Identify which cell holds the provided text, then report its [X, Y] central coordinate. 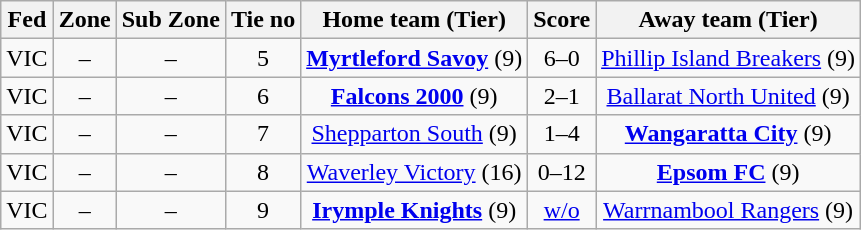
8 [262, 172]
Tie no [262, 20]
Away team (Tier) [728, 20]
0–12 [562, 172]
Wangaratta City (9) [728, 134]
6 [262, 96]
Fed [27, 20]
Falcons 2000 (9) [414, 96]
Waverley Victory (16) [414, 172]
5 [262, 58]
Ballarat North United (9) [728, 96]
Irymple Knights (9) [414, 210]
Sub Zone [170, 20]
Zone [84, 20]
Score [562, 20]
Epsom FC (9) [728, 172]
1–4 [562, 134]
Home team (Tier) [414, 20]
Shepparton South (9) [414, 134]
9 [262, 210]
w/o [562, 210]
Myrtleford Savoy (9) [414, 58]
2–1 [562, 96]
7 [262, 134]
Warrnambool Rangers (9) [728, 210]
Phillip Island Breakers (9) [728, 58]
6–0 [562, 58]
